Locate the cell with the specified text and output its [X, Y] center coordinate. 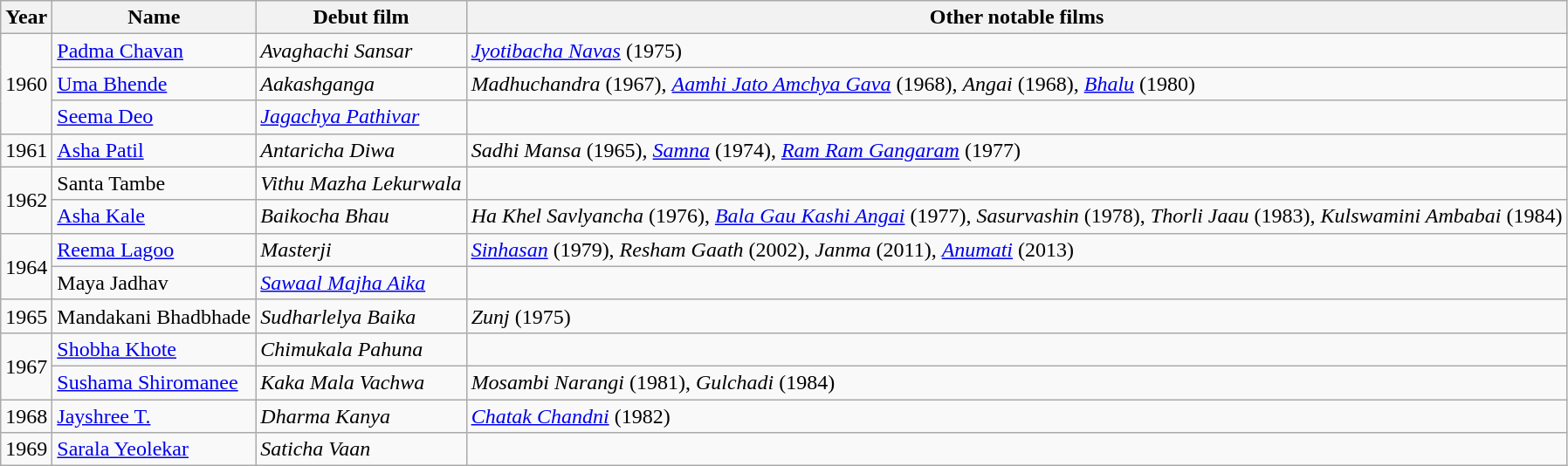
Other notable films [1016, 17]
Jayshree T. [154, 416]
Sarala Yeolekar [154, 449]
Sawaal Majha Aika [361, 283]
Masterji [361, 250]
1960 [26, 84]
Debut film [361, 17]
Antaricha Diwa [361, 150]
Avaghachi Sansar [361, 51]
Jagachya Pathivar [361, 117]
1967 [26, 366]
1969 [26, 449]
Uma Bhende [154, 84]
Asha Patil [154, 150]
Sudharlelya Baika [361, 316]
1961 [26, 150]
Mosambi Narangi (1981), Gulchadi (1984) [1016, 382]
Ha Khel Savlyancha (1976), Bala Gau Kashi Angai (1977), Sasurvashin (1978), Thorli Jaau (1983), Kulswamini Ambabai (1984) [1016, 216]
Zunj (1975) [1016, 316]
Maya Jadhav [154, 283]
Saticha Vaan [361, 449]
Sinhasan (1979), Resham Gaath (2002), Janma (2011), Anumati (2013) [1016, 250]
1964 [26, 266]
Reema Lagoo [154, 250]
Chatak Chandni (1982) [1016, 416]
1968 [26, 416]
Asha Kale [154, 216]
1965 [26, 316]
Shobha Khote [154, 349]
Seema Deo [154, 117]
Baikocha Bhau [361, 216]
1962 [26, 200]
Jyotibacha Navas (1975) [1016, 51]
Aakashganga [361, 84]
Dharma Kanya [361, 416]
Name [154, 17]
Vithu Mazha Lekurwala [361, 183]
Year [26, 17]
Sadhi Mansa (1965), Samna (1974), Ram Ram Gangaram (1977) [1016, 150]
Chimukala Pahuna [361, 349]
Mandakani Bhadbhade [154, 316]
Kaka Mala Vachwa [361, 382]
Madhuchandra (1967), Aamhi Jato Amchya Gava (1968), Angai (1968), Bhalu (1980) [1016, 84]
Santa Tambe [154, 183]
Padma Chavan [154, 51]
Sushama Shiromanee [154, 382]
